Detect which cell encompasses the target text, then output its (x, y) center coordinate. 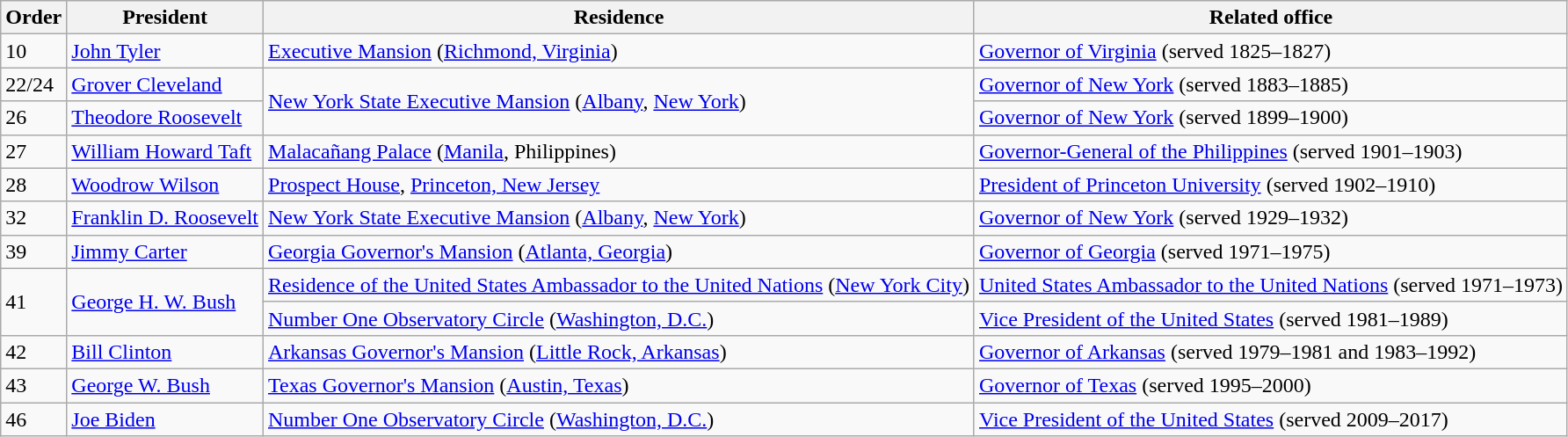
27 (33, 151)
28 (33, 185)
Theodore Roosevelt (165, 118)
26 (33, 118)
William Howard Taft (165, 151)
United States Ambassador to the United Nations (served 1971–1973) (1271, 285)
43 (33, 385)
Prospect House, Princeton, New Jersey (619, 185)
Governor of New York (served 1883–1885) (1271, 84)
Malacañang Palace (Manila, Philippines) (619, 151)
Residence of the United States Ambassador to the United Nations (New York City) (619, 285)
41 (33, 302)
Jimmy Carter (165, 251)
Joe Biden (165, 419)
Arkansas Governor's Mansion (Little Rock, Arkansas) (619, 352)
Order (33, 18)
Woodrow Wilson (165, 185)
Residence (619, 18)
Georgia Governor's Mansion (Atlanta, Georgia) (619, 251)
42 (33, 352)
Governor of Virginia (served 1825–1827) (1271, 51)
Governor-General of the Philippines (served 1901–1903) (1271, 151)
Bill Clinton (165, 352)
46 (33, 419)
22/24 (33, 84)
10 (33, 51)
32 (33, 218)
Governor of Arkansas (served 1979–1981 and 1983–1992) (1271, 352)
Vice President of the United States (served 2009–2017) (1271, 419)
Franklin D. Roosevelt (165, 218)
Executive Mansion (Richmond, Virginia) (619, 51)
Grover Cleveland (165, 84)
Governor of New York (served 1929–1932) (1271, 218)
George H. W. Bush (165, 302)
Governor of Georgia (served 1971–1975) (1271, 251)
George W. Bush (165, 385)
President of Princeton University (served 1902–1910) (1271, 185)
John Tyler (165, 51)
Related office (1271, 18)
Texas Governor's Mansion (Austin, Texas) (619, 385)
Governor of New York (served 1899–1900) (1271, 118)
Vice President of the United States (served 1981–1989) (1271, 318)
President (165, 18)
39 (33, 251)
Governor of Texas (served 1995–2000) (1271, 385)
